Provide the (x, y) coordinate of the cell's center where the given text is located.  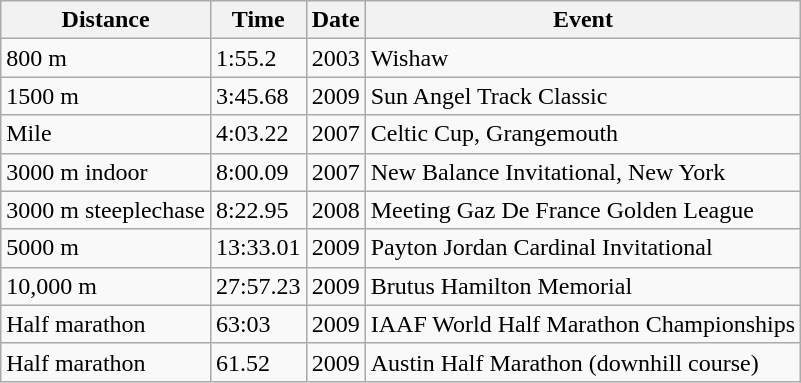
10,000 m (106, 286)
63:03 (258, 324)
Wishaw (582, 58)
IAAF World Half Marathon Championships (582, 324)
8:00.09 (258, 172)
Austin Half Marathon (downhill course) (582, 362)
Time (258, 20)
2003 (336, 58)
800 m (106, 58)
Payton Jordan Cardinal Invitational (582, 248)
Sun Angel Track Classic (582, 96)
Event (582, 20)
27:57.23 (258, 286)
3000 m indoor (106, 172)
1:55.2 (258, 58)
Distance (106, 20)
3:45.68 (258, 96)
61.52 (258, 362)
New Balance Invitational, New York (582, 172)
Date (336, 20)
8:22.95 (258, 210)
13:33.01 (258, 248)
Meeting Gaz De France Golden League (582, 210)
Mile (106, 134)
Brutus Hamilton Memorial (582, 286)
1500 m (106, 96)
3000 m steeplechase (106, 210)
4:03.22 (258, 134)
Celtic Cup, Grangemouth (582, 134)
5000 m (106, 248)
2008 (336, 210)
